Extract the [x, y] coordinate from the center of the cell holding the provided text.  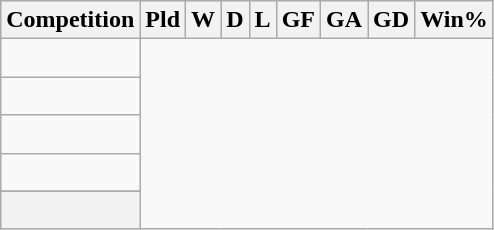
Win% [454, 20]
GA [344, 20]
Pld [163, 20]
L [262, 20]
D [235, 20]
GD [392, 20]
GF [298, 20]
Competition [70, 20]
W [204, 20]
